From the cell containing the given text, extract its center point as [X, Y] coordinate. 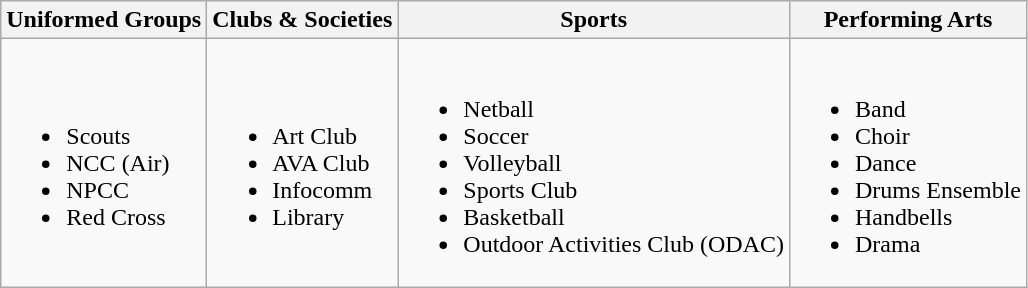
ScoutsNCC (Air)NPCCRed Cross [104, 163]
NetballSoccerVolleyballSports ClubBasketballOutdoor Activities Club (ODAC) [594, 163]
Uniformed Groups [104, 20]
Sports [594, 20]
Clubs & Societies [302, 20]
Art ClubAVA ClubInfocommLibrary [302, 163]
BandChoirDanceDrums EnsembleHandbellsDrama [908, 163]
Performing Arts [908, 20]
